Output the [X, Y] coordinate of the center of the cell containing the given text.  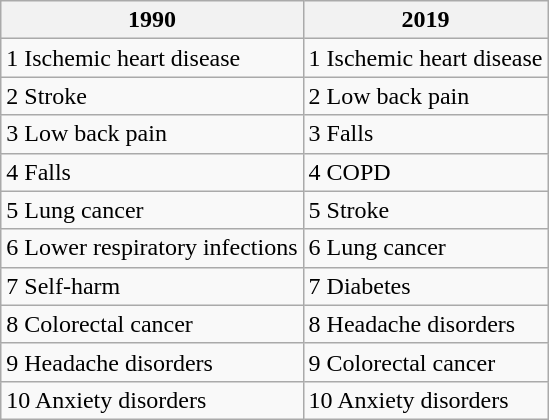
5 Lung cancer [152, 210]
4 Falls [152, 172]
8 Headache disorders [426, 324]
2019 [426, 20]
9 Colorectal cancer [426, 362]
9 Headache disorders [152, 362]
2 Stroke [152, 96]
7 Diabetes [426, 286]
6 Lower respiratory infections [152, 248]
1990 [152, 20]
2 Low back pain [426, 96]
3 Low back pain [152, 134]
5 Stroke [426, 210]
3 Falls [426, 134]
8 Colorectal cancer [152, 324]
7 Self-harm [152, 286]
4 COPD [426, 172]
6 Lung cancer [426, 248]
